Capture the cell that displays the provided text and extract its [X, Y] central coordinate. 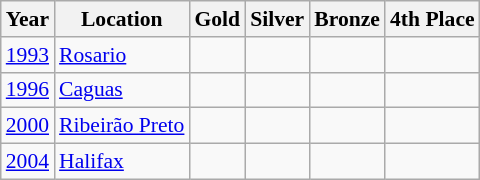
Gold [217, 19]
4th Place [432, 19]
Rosario [122, 55]
Year [28, 19]
2000 [28, 126]
1993 [28, 55]
1996 [28, 90]
Silver [277, 19]
Location [122, 19]
Bronze [347, 19]
Ribeirão Preto [122, 126]
Caguas [122, 90]
Halifax [122, 162]
2004 [28, 162]
